For the text-containing cell, return its midpoint in (x, y) coordinate format. 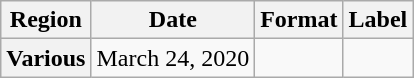
Region (46, 20)
Format (299, 20)
Date (173, 20)
Label (378, 20)
Various (46, 58)
March 24, 2020 (173, 58)
